Return [X, Y] of the center of cell containing provided text 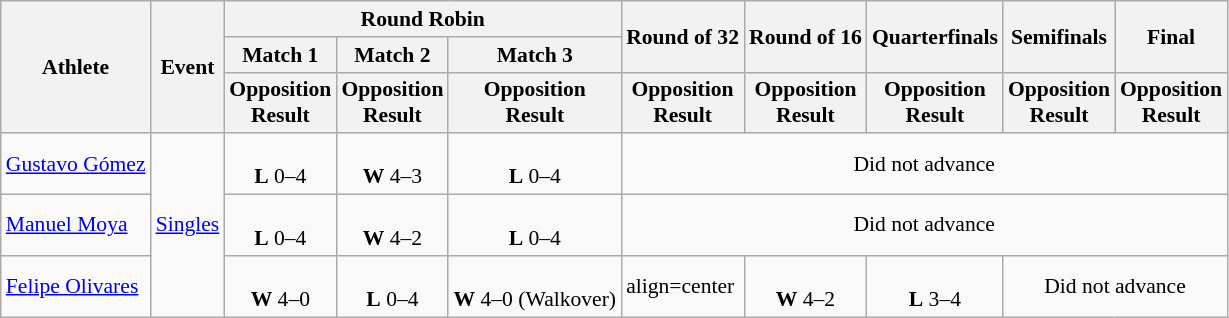
Athlete [76, 67]
Manuel Moya [76, 226]
Final [1171, 36]
align=center [682, 286]
Singles [188, 226]
Semifinals [1059, 36]
Round of 16 [806, 36]
L 3–4 [935, 286]
Gustavo Gómez [76, 164]
Event [188, 67]
W 4–0 (Walkover) [534, 286]
W 4–0 [280, 286]
Match 2 [392, 55]
W 4–3 [392, 164]
Match 3 [534, 55]
Felipe Olivares [76, 286]
Round Robin [422, 19]
Match 1 [280, 55]
Quarterfinals [935, 36]
Round of 32 [682, 36]
